Extract the [X, Y] coordinate from the center of the cell holding the provided text.  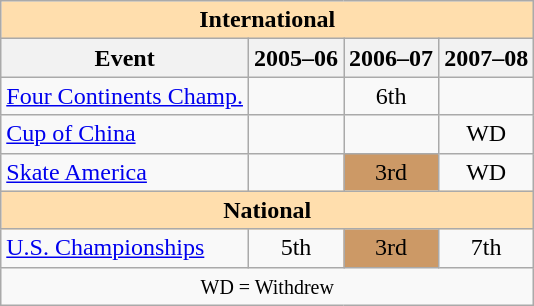
Four Continents Champ. [125, 96]
2006–07 [392, 58]
Cup of China [125, 134]
WD = Withdrew [268, 286]
U.S. Championships [125, 248]
Skate America [125, 172]
2007–08 [486, 58]
International [268, 20]
6th [392, 96]
Event [125, 58]
2005–06 [296, 58]
5th [296, 248]
National [268, 210]
7th [486, 248]
